Search for the cell housing the specified text and yield its (X, Y) center coordinate. 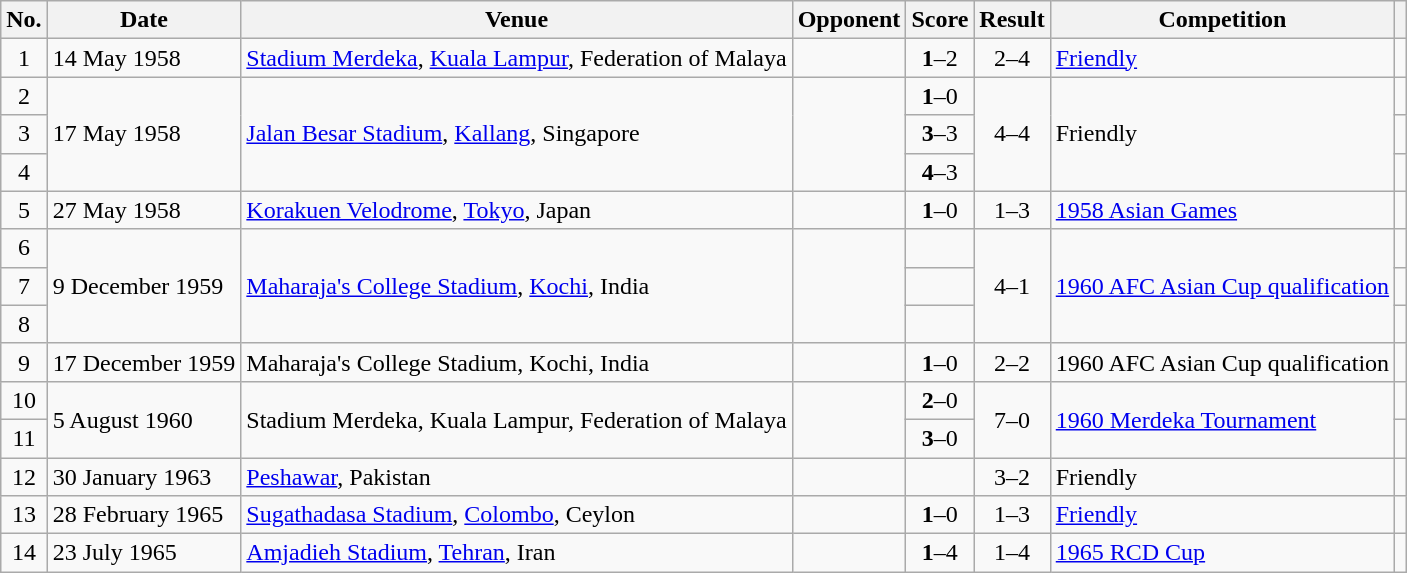
12 (24, 477)
1958 Asian Games (1222, 210)
10 (24, 400)
27 May 1958 (144, 210)
Competition (1222, 20)
9 (24, 362)
23 July 1965 (144, 553)
17 May 1958 (144, 134)
4 (24, 172)
Opponent (849, 20)
4–4 (1012, 134)
1965 RCD Cup (1222, 553)
3–2 (1012, 477)
17 December 1959 (144, 362)
3 (24, 134)
4–3 (940, 172)
Jalan Besar Stadium, Kallang, Singapore (516, 134)
Venue (516, 20)
2–4 (1012, 58)
3–0 (940, 438)
14 May 1958 (144, 58)
No. (24, 20)
Date (144, 20)
3–3 (940, 134)
5 August 1960 (144, 419)
14 (24, 553)
2–0 (940, 400)
7–0 (1012, 419)
Korakuen Velodrome, Tokyo, Japan (516, 210)
6 (24, 248)
28 February 1965 (144, 515)
2–2 (1012, 362)
1–2 (940, 58)
Amjadieh Stadium, Tehran, Iran (516, 553)
2 (24, 96)
Result (1012, 20)
1960 Merdeka Tournament (1222, 419)
7 (24, 286)
11 (24, 438)
13 (24, 515)
9 December 1959 (144, 286)
Peshawar, Pakistan (516, 477)
5 (24, 210)
30 January 1963 (144, 477)
8 (24, 324)
Sugathadasa Stadium, Colombo, Ceylon (516, 515)
1 (24, 58)
Score (940, 20)
4–1 (1012, 286)
